Search for the cell housing the specified text and yield its [x, y] center coordinate. 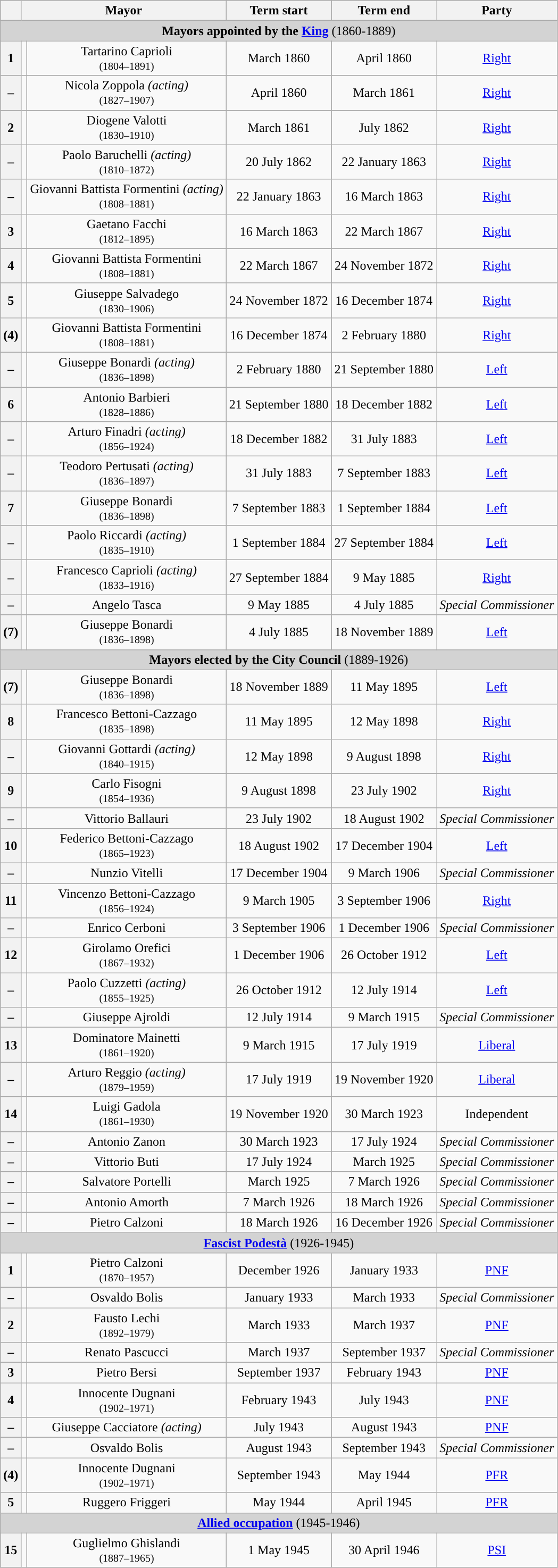
Diogene Valotti(1830–1910) [127, 128]
14 [11, 1114]
Vittorio Buti [127, 1162]
Salvatore Portelli [127, 1182]
Angelo Tasca [127, 605]
Pietro Calzoni(1870–1957) [127, 1270]
Giuseppe Salvadego(1830–1906) [127, 300]
Tartarino Caprioli(1804–1891) [127, 59]
10 [11, 846]
Independent [497, 1114]
12 [11, 955]
Ruggero Friggeri [127, 1503]
8 [11, 721]
Teodoro Pertusati (acting)(1836–1897) [127, 473]
Dominatore Mainetti(1861–1920) [127, 1045]
9 March 1906 [384, 873]
Paolo Baruchelli (acting)(1810–1872) [127, 162]
Term start [279, 11]
Enrico Cerboni [127, 928]
Party [497, 11]
Giovanni Gottardi (acting)(1840–1915) [127, 756]
Antonio Zanon [127, 1141]
6 [11, 404]
Carlo Fisogni(1854–1936) [127, 790]
20 July 1862 [279, 162]
Paolo Riccardi (acting)(1835–1910) [127, 543]
9 March 1905 [279, 900]
Pietro Bersi [127, 1373]
9 [11, 790]
Allied occupation (1945-1946) [279, 1523]
Term end [384, 11]
March 1860 [279, 59]
July 1862 [384, 128]
Fausto Lechi(1892–1979) [127, 1324]
Francesco Caprioli (acting)(1833–1916) [127, 578]
Fascist Podestà (1926-1945) [279, 1242]
7 [11, 508]
Giuseppe Cacciatore (acting) [127, 1428]
Antonio Barbieri(1828–1886) [127, 404]
Vincenzo Bettoni-Cazzago(1856–1924) [127, 900]
Antonio Amorth [127, 1202]
December 1926 [279, 1270]
Francesco Bettoni-Cazzago(1835–1898) [127, 721]
1 May 1945 [279, 1550]
Nunzio Vitelli [127, 873]
Renato Pascucci [127, 1353]
Mayor [123, 11]
Mayors elected by the City Council (1889-1926) [279, 660]
Arturo Finadri (acting)(1856–1924) [127, 439]
30 April 1946 [384, 1550]
Giuseppe Ajroldi [127, 1017]
Giovanni Battista Formentini (acting)(1808–1881) [127, 197]
PSI [497, 1550]
Paolo Cuzzetti (acting)(1855–1925) [127, 990]
Luigi Gadola(1861–1930) [127, 1114]
Girolamo Orefici(1867–1932) [127, 955]
Federico Bettoni-Cazzago(1865–1923) [127, 846]
Arturo Reggio (acting)(1879–1959) [127, 1080]
Nicola Zoppola (acting)(1827–1907) [127, 93]
16 December 1926 [384, 1222]
11 [11, 900]
Pietro Calzoni [127, 1222]
13 [11, 1045]
April 1945 [384, 1503]
Vittorio Ballauri [127, 818]
Gaetano Facchi(1812–1895) [127, 231]
Guglielmo Ghislandi(1887–1965) [127, 1550]
Giuseppe Bonardi (acting)(1836–1898) [127, 369]
15 [11, 1550]
Mayors appointed by the King (1860-1889) [279, 31]
